Locate the cell with the specified text and output its [X, Y] center coordinate. 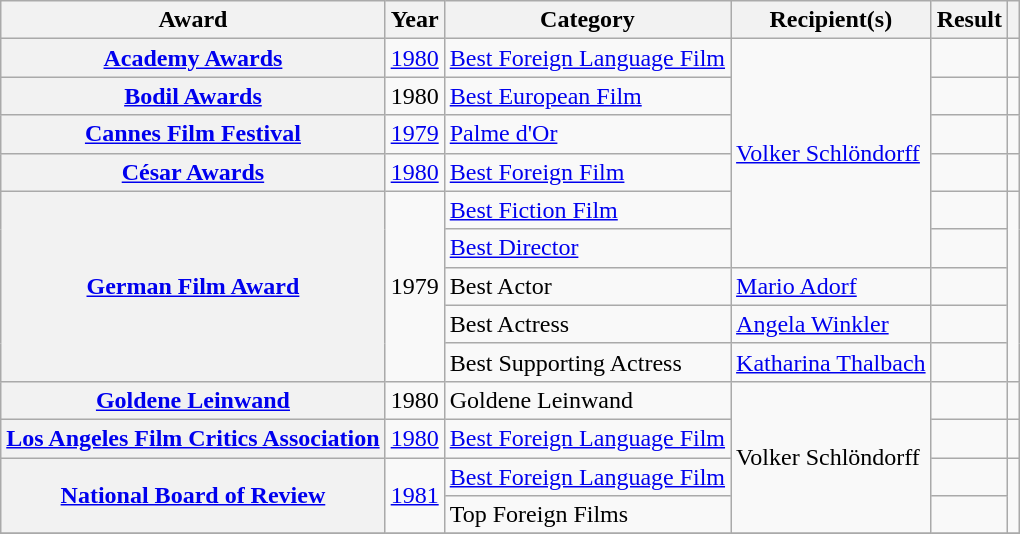
Best Foreign Film [587, 172]
Category [587, 20]
Academy Awards [193, 58]
Palme d'Or [587, 134]
Year [414, 20]
Best Actor [587, 286]
Top Foreign Films [587, 515]
Best Fiction Film [587, 210]
Best Supporting Actress [587, 362]
German Film Award [193, 286]
Award [193, 20]
Angela Winkler [832, 324]
1981 [414, 496]
National Board of Review [193, 496]
Recipient(s) [832, 20]
Result [969, 20]
Bodil Awards [193, 96]
Los Angeles Film Critics Association [193, 438]
Best European Film [587, 96]
Cannes Film Festival [193, 134]
Best Actress [587, 324]
Katharina Thalbach [832, 362]
César Awards [193, 172]
Mario Adorf [832, 286]
Best Director [587, 248]
